Detect which cell encompasses the target text, then output its (X, Y) center coordinate. 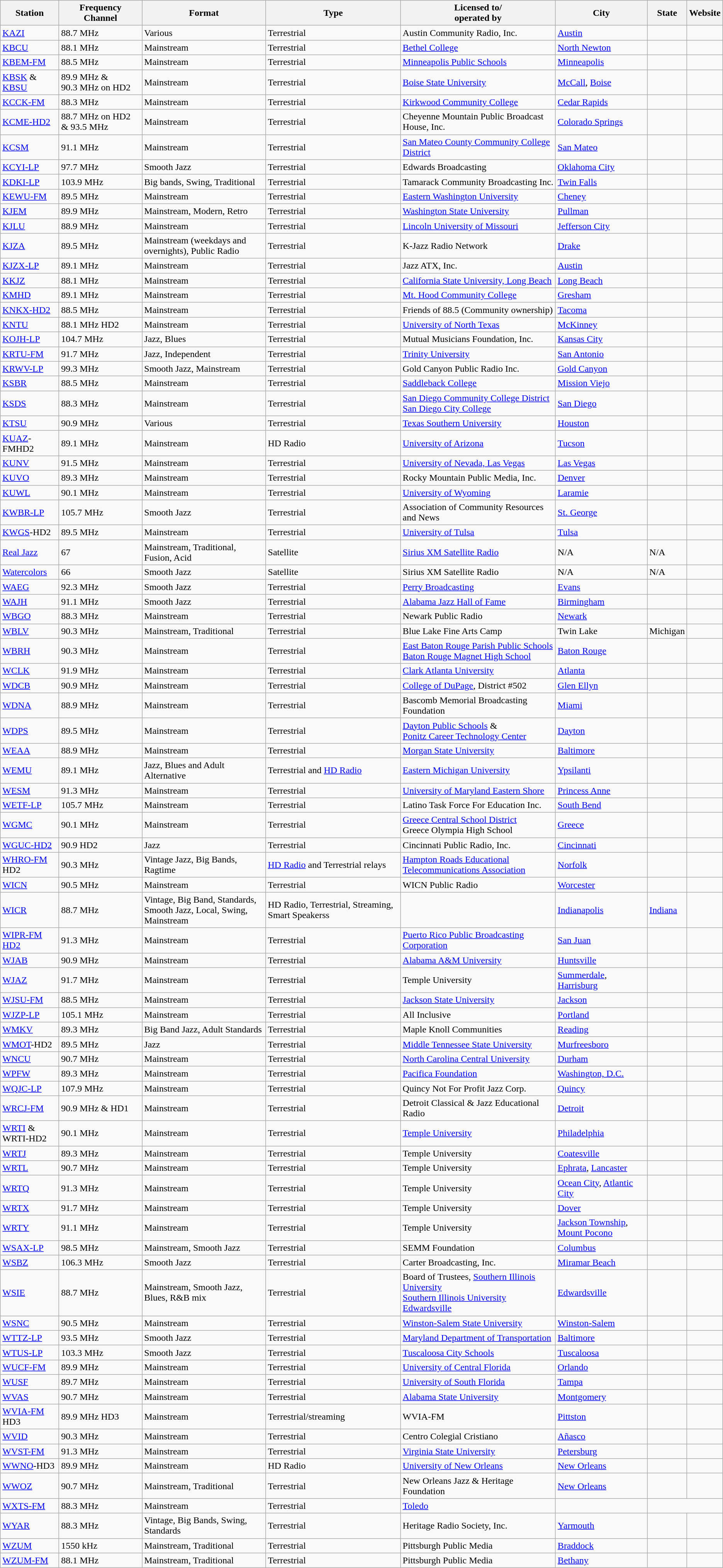
WQJC-LP (30, 1088)
KCCK-FM (30, 102)
Braddock (601, 1546)
Edwards Broadcasting (478, 167)
College of DuPage, District #502 (478, 685)
WPFW (30, 1073)
Detroit (601, 1108)
Jackson State University (478, 1000)
Winston-Salem State University (478, 1323)
Latino Task Force For Education Inc. (478, 805)
KMHD (30, 295)
Cincinnati Public Radio, Inc. (478, 845)
Morgan State University (478, 750)
Jazz ATX, Inc. (478, 266)
University of Nevada, Las Vegas (478, 463)
Licensed to/operated by (478, 13)
Minneapolis Public Schools (478, 62)
WBLV (30, 631)
Alabama Jazz Hall of Fame (478, 602)
KSDS (30, 403)
Vintage, Big Bands, Swing, Standards (204, 1525)
Mainstream, Smooth Jazz, Blues, R&B mix (204, 1293)
Cheney (601, 196)
WICN Public Radio (478, 885)
Baton Rouge (601, 651)
Pullman (601, 211)
Minneapolis (601, 62)
Watercolors (30, 572)
Bethany (601, 1560)
WDNA (30, 706)
KUVO (30, 478)
Portland (601, 1015)
Orlando (601, 1367)
Atlanta (601, 671)
WGMC (30, 825)
Jazz, Blues (204, 339)
WJSU-FM (30, 1000)
Toledo (478, 1506)
Twin Lake (601, 631)
Cedar Rapids (601, 102)
Greece (601, 825)
University of New Orleans (478, 1466)
WRTI &WRTI-HD2 (30, 1134)
Philadelphia (601, 1134)
Website (705, 13)
WVST-FM (30, 1451)
Trinity University (478, 354)
WJZP-LP (30, 1015)
Durham (601, 1059)
State (667, 13)
KCSM (30, 147)
89.9 MHz HD3 (100, 1417)
Tulsa (601, 532)
KWGS-HD2 (30, 532)
Tamarack Community Broadcasting Inc. (478, 182)
Centro Colegial Cristiano (478, 1437)
WWNO-HD3 (30, 1466)
97.7 MHz (100, 167)
San Mateo (601, 147)
Indiana (667, 910)
WESM (30, 790)
San Diego (601, 403)
Huntsville (601, 960)
Alabama State University (478, 1397)
89.9 MHz &90.3 MHz on HD2 (100, 82)
WNCU (30, 1059)
California State University, Long Beach (478, 281)
Jackson Township, Mount Pocono (601, 1228)
WJAZ (30, 980)
Saddleback College (478, 383)
Drake (601, 246)
Reading (601, 1029)
Big Band Jazz, Adult Standards (204, 1029)
Kirkwood Community College (478, 102)
St. George (601, 512)
Cincinnati (601, 845)
WYAR (30, 1525)
University of North Texas (478, 325)
KJEM (30, 211)
Real Jazz (30, 553)
Pittston (601, 1417)
South Bend (601, 805)
Dayton (601, 730)
Association of Community Resources and News (478, 512)
WUSF (30, 1382)
Maple Knoll Communities (478, 1029)
WZUM-FM (30, 1560)
KBCU (30, 48)
Greece Central School DistrictGreece Olympia High School (478, 825)
WTUS-LP (30, 1352)
San Diego Community College DistrictSan Diego City College (478, 403)
Washington, D.C. (601, 1073)
Newark Public Radio (478, 616)
SEMM Foundation (478, 1248)
Tuscaloosa City Schools (478, 1352)
Gresham (601, 295)
Winston-Salem (601, 1323)
Las Vegas (601, 463)
Perry Broadcasting (478, 587)
WBRH (30, 651)
San Antonio (601, 354)
WHRO-FM HD2 (30, 865)
WRTL (30, 1168)
Bascomb Memorial Broadcasting Foundation (478, 706)
Texas Southern University (478, 423)
Type (333, 13)
San Mateo County Community College District (478, 147)
WTTZ-LP (30, 1338)
Yarmouth (601, 1525)
University of Arizona (478, 443)
Mainstream, Traditional, Fusion, Acid (204, 553)
Ephrata, Lancaster (601, 1168)
Columbus (601, 1248)
WSIE (30, 1293)
KWBR-LP (30, 512)
98.5 MHz (100, 1248)
WMOT-HD2 (30, 1044)
66 (100, 572)
Hampton Roads Educational Telecommunications Association (478, 865)
KCYI-LP (30, 167)
WZUM (30, 1546)
Mutual Musicians Foundation, Inc. (478, 339)
Tucson (601, 443)
KUWL (30, 493)
92.3 MHz (100, 587)
KRWV-LP (30, 369)
Laramie (601, 493)
Colorado Springs (601, 122)
Petersburg (601, 1451)
Coatesville (601, 1153)
Dayton Public Schools &Ponitz Career Technology Center (478, 730)
University of Maryland Eastern Shore (478, 790)
Mt. Hood Community College (478, 295)
Eastern Michigan University (478, 770)
Michigan (667, 631)
KSBR (30, 383)
WVAS (30, 1397)
WXTS-FM (30, 1506)
WBGO (30, 616)
University of South Florida (478, 1382)
Virginia State University (478, 1451)
106.3 MHz (100, 1262)
Twin Falls (601, 182)
91.5 MHz (100, 463)
Vintage Jazz, Big Bands, Ragtime (204, 865)
KJZX-LP (30, 266)
KBSK &KBSU (30, 82)
91.9 MHz (100, 671)
105.1 MHz (100, 1015)
University of Wyoming (478, 493)
Austin Community Radio, Inc. (478, 33)
Quincy (601, 1088)
WRCJ-FM (30, 1108)
Eastern Washington University (478, 196)
Mainstream, Smooth Jazz (204, 1248)
107.9 MHz (100, 1088)
93.5 MHz (100, 1338)
Washington State University (478, 211)
KDKI-LP (30, 182)
Heritage Radio Society, Inc. (478, 1525)
WRTQ (30, 1188)
88.1 MHz HD2 (100, 325)
Edwardsville (601, 1293)
KCME-HD2 (30, 122)
Rocky Mountain Public Media, Inc. (478, 478)
WDCB (30, 685)
WSNC (30, 1323)
Jackson (601, 1000)
Maryland Department of Transportation (478, 1338)
Evans (601, 587)
WWOZ (30, 1486)
Blue Lake Fine Arts Camp (478, 631)
WAJH (30, 602)
WEAA (30, 750)
North Newton (601, 48)
WUCF-FM (30, 1367)
Princess Anne (601, 790)
Miramar Beach (601, 1262)
103.3 MHz (100, 1352)
HD Radio, Terrestrial, Streaming, Smart Speakerss (333, 910)
67 (100, 553)
WIPR-FM HD2 (30, 940)
WEMU (30, 770)
KNTU (30, 325)
Ocean City, Atlantic City (601, 1188)
Format (204, 13)
WETF-LP (30, 805)
Alabama A&M University (478, 960)
KJZA (30, 246)
Tacoma (601, 310)
McKinney (601, 325)
Ypsilanti (601, 770)
Mainstream, Modern, Retro (204, 211)
Denver (601, 478)
Friends of 88.5 (Community ownership) (478, 310)
104.7 MHz (100, 339)
East Baton Rouge Parish Public SchoolsBaton Rouge Magnet High School (478, 651)
90.9 MHz & HD1 (100, 1108)
KTSU (30, 423)
Jazz, Blues and Adult Alternative (204, 770)
Glen Ellyn (601, 685)
KUAZ-FMHD2 (30, 443)
WVID (30, 1437)
99.3 MHz (100, 369)
San Juan (601, 940)
Long Beach (601, 281)
New Orleans Jazz & Heritage Foundation (478, 1486)
WJAB (30, 960)
88.7 MHz on HD2 & 93.5 MHz (100, 122)
Terrestrial/streaming (333, 1417)
Board of Trustees, Southern Illinois UniversitySouthern Illinois University Edwardsville (478, 1293)
WDPS (30, 730)
Quincy Not For Profit Jazz Corp. (478, 1088)
Gold Canyon (601, 369)
KOJH-LP (30, 339)
Cheyenne Mountain Public Broadcast House, Inc. (478, 122)
Indianapolis (601, 910)
Tampa (601, 1382)
WMKV (30, 1029)
WICR (30, 910)
Lincoln University of Missouri (478, 226)
Tuscaloosa (601, 1352)
WAEG (30, 587)
Newark (601, 616)
HD Radio and Terrestrial relays (333, 865)
FrequencyChannel (100, 13)
University of Tulsa (478, 532)
Houston (601, 423)
University of Central Florida (478, 1367)
Carter Broadcasting, Inc. (478, 1262)
Jazz, Independent (204, 354)
Puerto Rico Public Broadcasting Corporation (478, 940)
Miami (601, 706)
Dover (601, 1208)
Bethel College (478, 48)
Summerdale, Harrisburg (601, 980)
Detroit Classical & Jazz Educational Radio (478, 1108)
Worcester (601, 885)
WRTJ (30, 1153)
1550 kHz (100, 1546)
KUNV (30, 463)
City (601, 13)
Smooth Jazz, Mainstream (204, 369)
WVIA-FM HD3 (30, 1417)
KKJZ (30, 281)
Mainstream (weekdays and overnights), Public Radio (204, 246)
Boise State University (478, 82)
Station (30, 13)
Jefferson City (601, 226)
KAZI (30, 33)
Montgomery (601, 1397)
K-Jazz Radio Network (478, 246)
KBEM-FM (30, 62)
Norfolk (601, 865)
North Carolina Central University (478, 1059)
Mission Viejo (601, 383)
90.9 HD2 (100, 845)
Añasco (601, 1437)
Middle Tennessee State University (478, 1044)
WICN (30, 885)
103.9 MHz (100, 182)
Pacifica Foundation (478, 1073)
KRTU-FM (30, 354)
Murfreesboro (601, 1044)
Gold Canyon Public Radio Inc. (478, 369)
WSAX-LP (30, 1248)
Big bands, Swing, Traditional (204, 182)
All Inclusive (478, 1015)
Clark Atlanta University (478, 671)
WCLK (30, 671)
89.7 MHz (100, 1382)
Terrestrial and HD Radio (333, 770)
Birmingham (601, 602)
McCall, Boise (601, 82)
KNKX-HD2 (30, 310)
WRTX (30, 1208)
WGUC-HD2 (30, 845)
Oklahoma City (601, 167)
Kansas City (601, 339)
Vintage, Big Band, Standards,Smooth Jazz, Local, Swing, Mainstream (204, 910)
KJLU (30, 226)
KEWU-FM (30, 196)
WRTY (30, 1228)
WSBZ (30, 1262)
WVIA-FM (478, 1417)
